Identify which cell holds the provided text, then report its (X, Y) central coordinate. 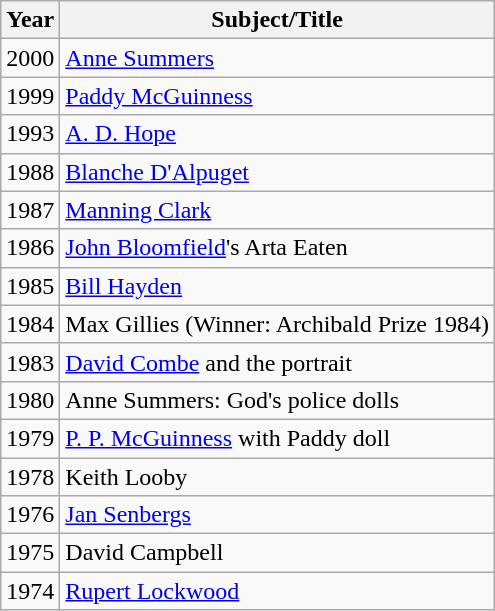
Rupert Lockwood (278, 591)
Keith Looby (278, 477)
Bill Hayden (278, 286)
Subject/Title (278, 20)
David Campbell (278, 553)
Year (30, 20)
1993 (30, 134)
David Combe and the portrait (278, 362)
Paddy McGuinness (278, 96)
1976 (30, 515)
Max Gillies (Winner: Archibald Prize 1984) (278, 324)
A. D. Hope (278, 134)
Manning Clark (278, 210)
John Bloomfield's Arta Eaten (278, 248)
1986 (30, 248)
1988 (30, 172)
Anne Summers: God's police dolls (278, 400)
Jan Senbergs (278, 515)
1978 (30, 477)
1984 (30, 324)
1974 (30, 591)
P. P. McGuinness with Paddy doll (278, 438)
Anne Summers (278, 58)
1975 (30, 553)
1979 (30, 438)
1999 (30, 96)
1987 (30, 210)
1983 (30, 362)
1985 (30, 286)
Blanche D'Alpuget (278, 172)
1980 (30, 400)
2000 (30, 58)
